Locate the cell with the specified text and output its [x, y] center coordinate. 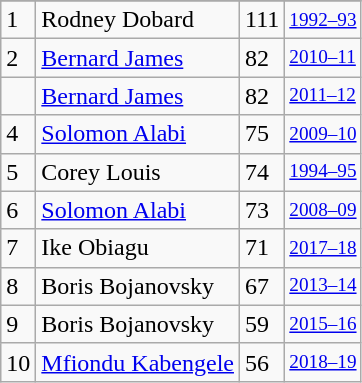
59 [262, 324]
2010–11 [323, 58]
2008–09 [323, 210]
8 [18, 286]
Ike Obiagu [138, 248]
Corey Louis [138, 172]
56 [262, 362]
111 [262, 20]
2 [18, 58]
2015–16 [323, 324]
1994–95 [323, 172]
6 [18, 210]
4 [18, 134]
2017–18 [323, 248]
9 [18, 324]
67 [262, 286]
2013–14 [323, 286]
Mfiondu Kabengele [138, 362]
7 [18, 248]
1 [18, 20]
74 [262, 172]
10 [18, 362]
2018–19 [323, 362]
2011–12 [323, 96]
75 [262, 134]
2009–10 [323, 134]
71 [262, 248]
Rodney Dobard [138, 20]
5 [18, 172]
1992–93 [323, 20]
73 [262, 210]
